Output the (X, Y) coordinate of the center of the cell containing the given text.  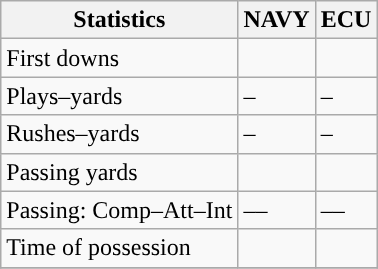
First downs (120, 58)
ECU (346, 20)
Passing: Comp–Att–Int (120, 210)
Rushes–yards (120, 134)
Plays–yards (120, 96)
Passing yards (120, 172)
Time of possession (120, 248)
NAVY (276, 20)
Statistics (120, 20)
